Detect which cell encompasses the target text, then output its [X, Y] center coordinate. 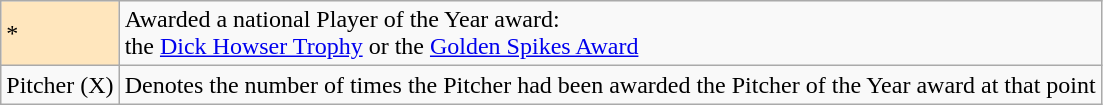
Awarded a national Player of the Year award: the Dick Howser Trophy or the Golden Spikes Award [610, 34]
Pitcher (X) [60, 85]
* [60, 34]
Denotes the number of times the Pitcher had been awarded the Pitcher of the Year award at that point [610, 85]
